Determine the (X, Y) coordinate at the center of the cell enclosing the given text.  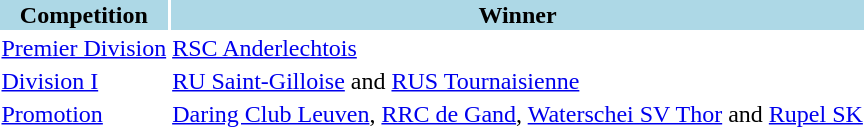
Division I (84, 81)
Competition (84, 15)
Premier Division (84, 48)
